Locate the cell with the specified text and output its [X, Y] center coordinate. 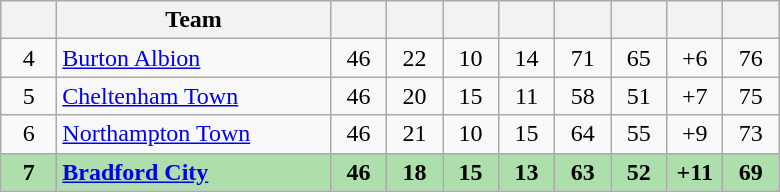
71 [583, 58]
Burton Albion [194, 58]
76 [751, 58]
55 [639, 134]
+11 [695, 172]
11 [527, 96]
75 [751, 96]
Bradford City [194, 172]
69 [751, 172]
7 [29, 172]
18 [414, 172]
+6 [695, 58]
63 [583, 172]
51 [639, 96]
Cheltenham Town [194, 96]
73 [751, 134]
14 [527, 58]
20 [414, 96]
21 [414, 134]
+9 [695, 134]
6 [29, 134]
22 [414, 58]
58 [583, 96]
65 [639, 58]
13 [527, 172]
52 [639, 172]
64 [583, 134]
Northampton Town [194, 134]
5 [29, 96]
Team [194, 20]
+7 [695, 96]
4 [29, 58]
